For the text-containing cell, return its midpoint in (X, Y) coordinate format. 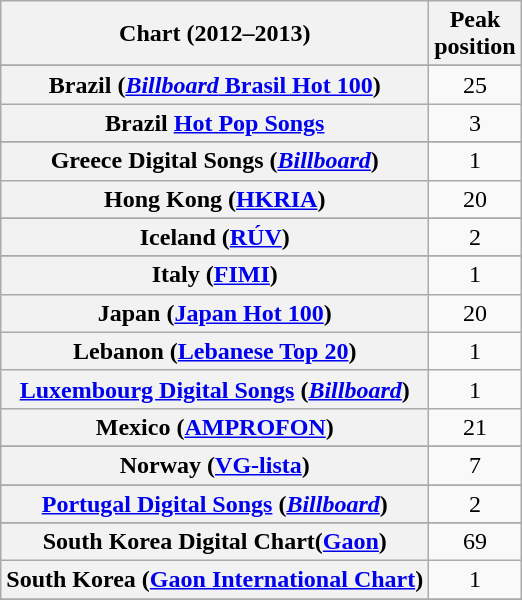
South Korea (Gaon International Chart) (215, 580)
21 (475, 427)
Mexico (AMPROFON) (215, 427)
Peakposition (475, 34)
3 (475, 123)
South Korea Digital Chart(Gaon) (215, 542)
Chart (2012–2013) (215, 34)
Brazil Hot Pop Songs (215, 123)
Italy (FIMI) (215, 275)
Greece Digital Songs (Billboard) (215, 161)
Iceland (RÚV) (215, 237)
Brazil (Billboard Brasil Hot 100) (215, 85)
69 (475, 542)
Norway (VG-lista) (215, 465)
Luxembourg Digital Songs (Billboard) (215, 389)
Japan (Japan Hot 100) (215, 313)
Portugal Digital Songs (Billboard) (215, 503)
7 (475, 465)
Lebanon (Lebanese Top 20) (215, 351)
25 (475, 85)
Hong Kong (HKRIA) (215, 199)
